Output the (X, Y) coordinate of the center of the cell containing the given text.  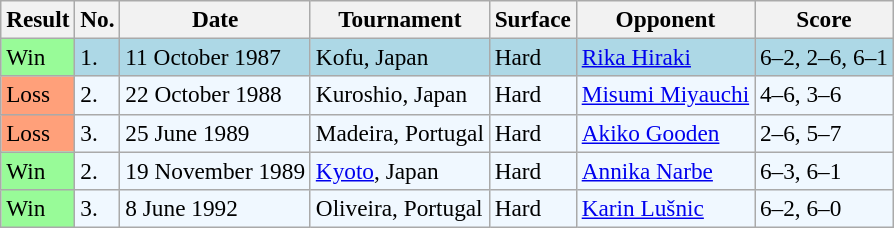
Madeira, Portugal (400, 133)
8 June 1992 (215, 208)
Misumi Miyauchi (665, 95)
25 June 1989 (215, 133)
Kofu, Japan (400, 57)
Karin Lušnic (665, 208)
6–3, 6–1 (824, 170)
Opponent (665, 19)
Kuroshio, Japan (400, 95)
Date (215, 19)
6–2, 6–0 (824, 208)
Surface (532, 19)
Result (38, 19)
4–6, 3–6 (824, 95)
22 October 1988 (215, 95)
Annika Narbe (665, 170)
Kyoto, Japan (400, 170)
11 October 1987 (215, 57)
Oliveira, Portugal (400, 208)
Score (824, 19)
1. (98, 57)
2–6, 5–7 (824, 133)
6–2, 2–6, 6–1 (824, 57)
19 November 1989 (215, 170)
Akiko Gooden (665, 133)
No. (98, 19)
Tournament (400, 19)
Rika Hiraki (665, 57)
